Return [X, Y] of the center of cell containing provided text 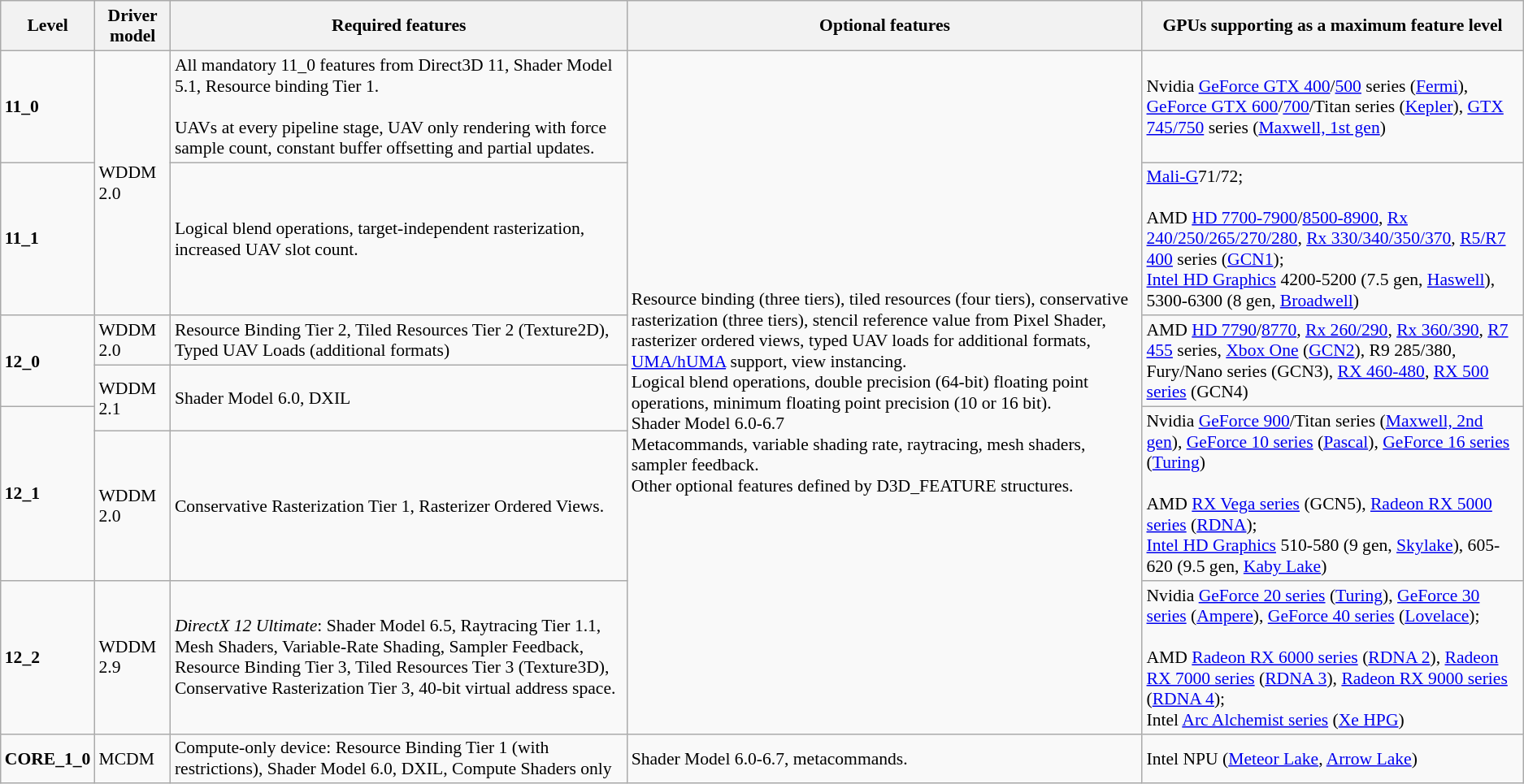
AMD HD 7790/8770, Rx 260/290, Rx 360/390, R7 455 series, Xbox One (GCN2), R9 285/380, Fury/Nano series (GCN3), RX 460-480, RX 500 series (GCN4) [1332, 362]
Shader Model 6.0, DXIL [399, 398]
11_1 [48, 239]
12_1 [48, 494]
GPUs supporting as a maximum feature level [1332, 26]
Conservative Rasterization Tier 1, Rasterizer Ordered Views. [399, 506]
Compute-only device: Resource Binding Tier 1 (with restrictions), Shader Model 6.0, DXIL, Compute Shaders only [399, 759]
Driver model [132, 26]
WDDM 2.9 [132, 658]
11_0 [48, 106]
Required features [399, 26]
Resource Binding Tier 2, Tiled Resources Tier 2 (Texture2D), Typed UAV Loads (additional formats) [399, 341]
CORE_1_0 [48, 759]
Intel NPU (Meteor Lake, Arrow Lake) [1332, 759]
Shader Model 6.0-6.7, metacommands. [885, 759]
MCDM [132, 759]
Optional features [885, 26]
Level [48, 26]
Logical blend operations, target-independent rasterization, increased UAV slot count. [399, 239]
Nvidia GeForce GTX 400/500 series (Fermi), GeForce GTX 600/700/Titan series (Kepler), GTX 745/750 series (Maxwell, 1st gen) [1332, 106]
12_2 [48, 658]
12_0 [48, 362]
WDDM 2.1 [132, 398]
